Return the (X, Y) coordinate for the center point of the cell that contains the specified text.  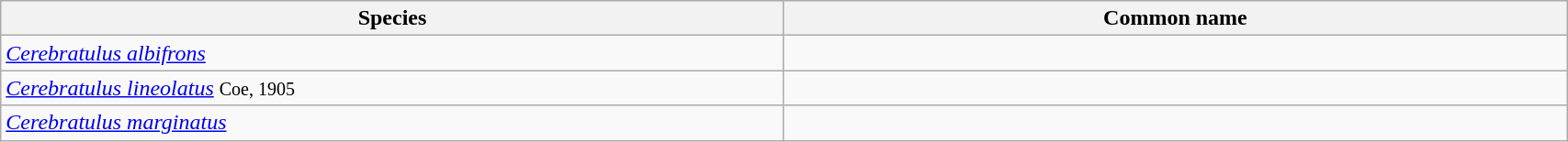
Common name (1175, 18)
Cerebratulus albifrons (392, 53)
Cerebratulus marginatus (392, 123)
Species (392, 18)
Cerebratulus lineolatus Coe, 1905 (392, 88)
